Output the (X, Y) coordinate of the center of the cell containing the given text.  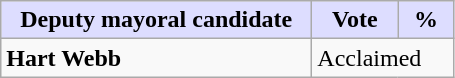
Hart Webb (156, 58)
Deputy mayoral candidate (156, 20)
Acclaimed (383, 58)
Vote (355, 20)
% (426, 20)
